For the text-containing cell, return its midpoint in [x, y] coordinate format. 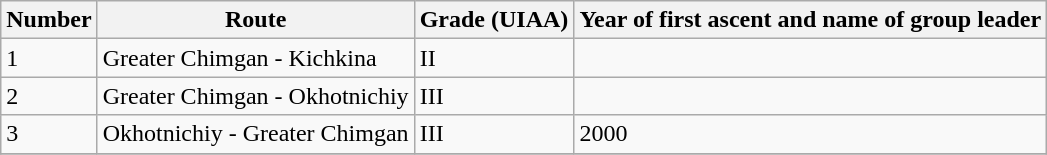
Grade (UIAA) [494, 20]
Year of first ascent and name of group leader [810, 20]
Greater Chimgan - Kichkina [256, 58]
Okhotnichiy - Greater Chimgan [256, 134]
Greater Chimgan - Okhotnichiy [256, 96]
2 [49, 96]
Number [49, 20]
1 [49, 58]
3 [49, 134]
II [494, 58]
2000 [810, 134]
Route [256, 20]
